Pinpoint the cell where the given text exists, returning its [X, Y] midpoint coordinate. 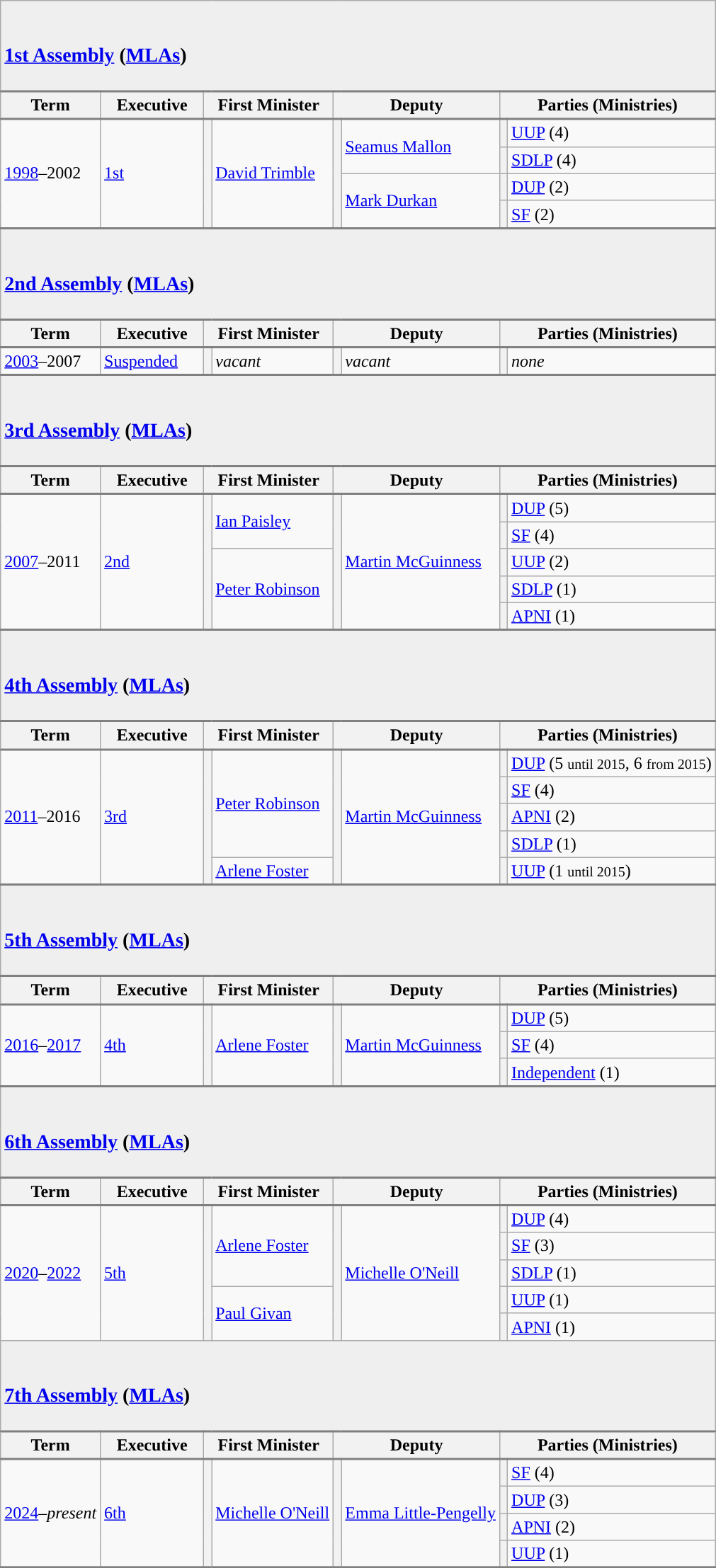
3rd Assembly (MLAs) [358, 420]
DUP (3) [612, 1500]
DUP (2) [612, 187]
1st [152, 173]
7th Assembly (MLAs) [358, 1385]
6th Assembly (MLAs) [358, 1131]
2003–2007 [51, 361]
Paul Givan [273, 1313]
4th Assembly (MLAs) [358, 675]
Suspended [152, 361]
David Trimble [273, 173]
none [612, 361]
Mark Durkan [421, 201]
Seamus Mallon [421, 146]
UUP (2) [612, 562]
2007–2011 [51, 562]
SDLP (4) [612, 160]
SF (3) [612, 1246]
Emma Little-Pengelly [421, 1513]
UUP (1 until 2015) [612, 871]
DUP (4) [612, 1219]
UUP (4) [612, 133]
4th [152, 1045]
1998–2002 [51, 173]
1st Assembly (MLAs) [358, 46]
2nd Assembly (MLAs) [358, 273]
2011–2016 [51, 817]
Ian Paisley [273, 521]
SF (2) [612, 214]
2020–2022 [51, 1273]
Independent (1) [612, 1072]
2016–2017 [51, 1045]
3rd [152, 817]
2nd [152, 562]
5th [152, 1273]
6th [152, 1513]
DUP (5 until 2015, 6 from 2015) [612, 763]
5th Assembly (MLAs) [358, 930]
2024–present [51, 1513]
